From the cell containing the given text, extract its center point as [x, y] coordinate. 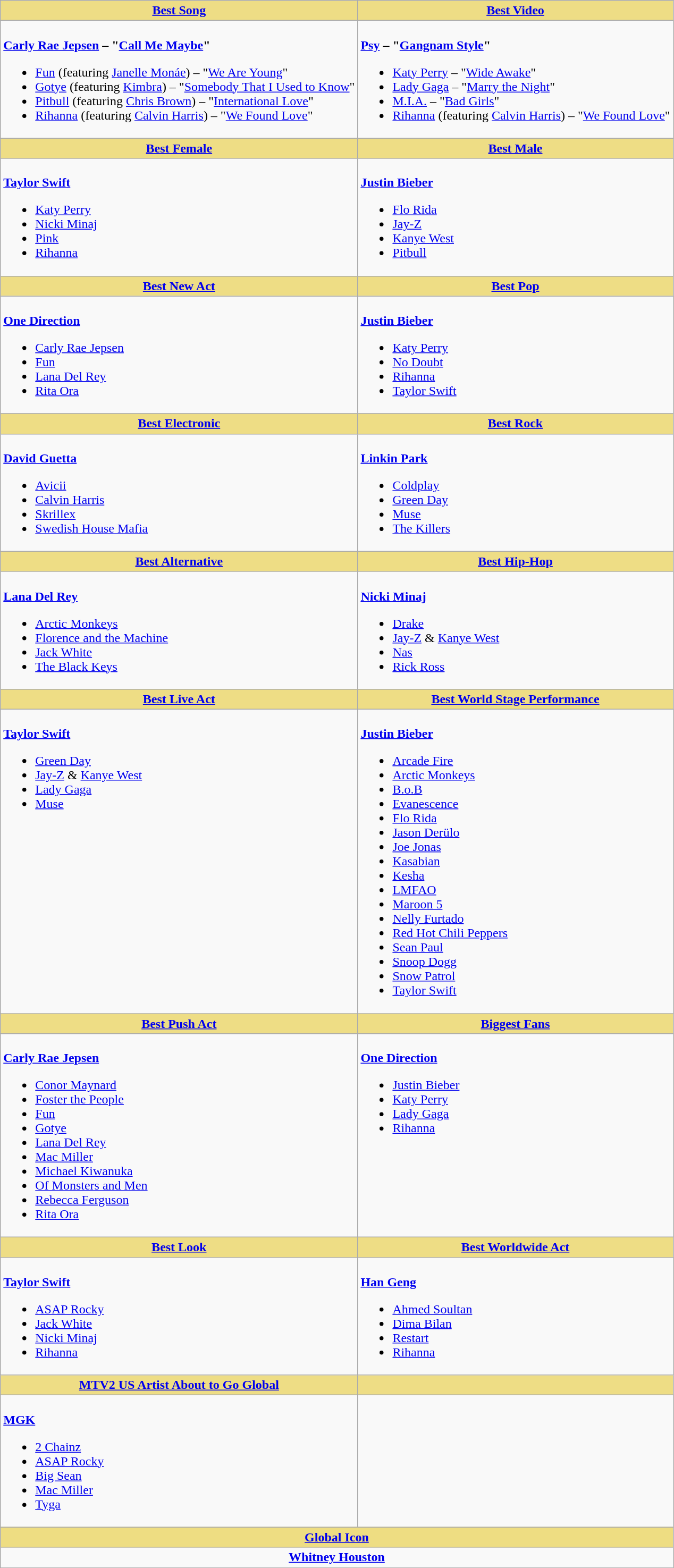
Biggest Fans [516, 1023]
Psy – "Gangnam Style"Katy Perry – "Wide Awake"Lady Gaga – "Marry the Night"M.I.A. – "Bad Girls"Rihanna (featuring Calvin Harris) – "We Found Love" [516, 80]
Taylor SwiftKaty PerryNicki MinajPinkRihanna [179, 217]
Linkin ParkColdplayGreen DayMuseThe Killers [516, 492]
Justin BieberKaty PerryNo DoubtRihannaTaylor Swift [516, 355]
Taylor SwiftGreen DayJay-Z & Kanye WestLady GagaMuse [179, 861]
Justin BieberFlo RidaJay-ZKanye WestPitbull [516, 217]
David GuettaAviciiCalvin HarrisSkrillexSwedish House Mafia [179, 492]
Best World Stage Performance [516, 699]
Global Icon [337, 1537]
Carly Rae JepsenConor MaynardFoster the PeopleFunGotyeLana Del ReyMac MillerMichael KiwanukaOf Monsters and MenRebecca FergusonRita Ora [179, 1135]
Best Female [179, 148]
Best Push Act [179, 1023]
Best Rock [516, 424]
Han GengAhmed SoultanDima BilanRestartRihanna [516, 1316]
MTV2 US Artist About to Go Global [179, 1385]
Nicki MinajDrakeJay-Z & Kanye WestNasRick Ross [516, 630]
Best Live Act [179, 699]
Whitney Houston [337, 1557]
Best Look [179, 1247]
One DirectionJustin BieberKaty PerryLady GagaRihanna [516, 1135]
Best Male [516, 148]
Best Alternative [179, 561]
Best Video [516, 11]
Lana Del ReyArctic MonkeysFlorence and the MachineJack WhiteThe Black Keys [179, 630]
Best New Act [179, 286]
Best Hip-Hop [516, 561]
Taylor SwiftASAP RockyJack WhiteNicki MinajRihanna [179, 1316]
Best Electronic [179, 424]
Best Pop [516, 286]
Best Song [179, 11]
MGK2 ChainzASAP RockyBig SeanMac MillerTyga [179, 1461]
Best Worldwide Act [516, 1247]
One DirectionCarly Rae JepsenFunLana Del ReyRita Ora [179, 355]
